Return (X, Y) of the center of cell containing provided text 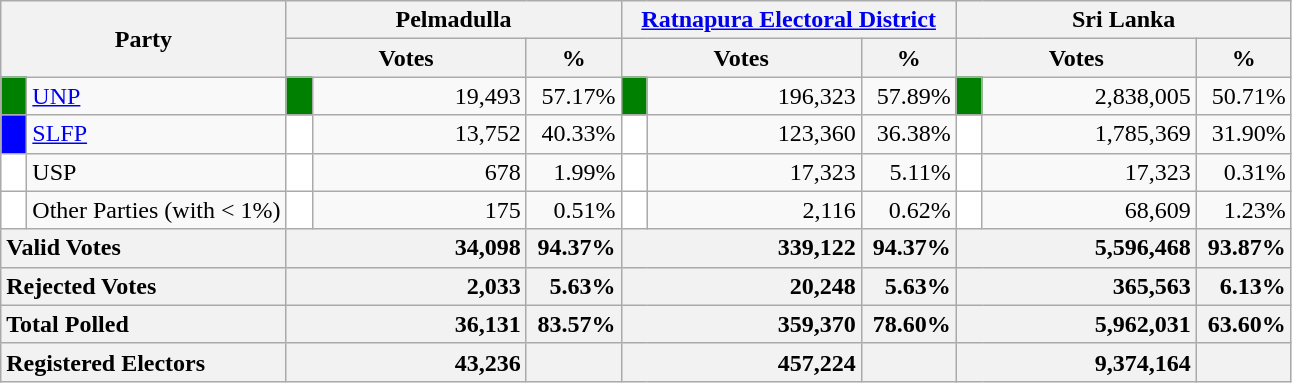
20,248 (741, 286)
34,098 (406, 248)
5,962,031 (1076, 324)
678 (419, 172)
0.62% (908, 210)
19,493 (419, 96)
0.31% (1244, 172)
Party (144, 39)
78.60% (908, 324)
2,033 (406, 286)
5.11% (908, 172)
359,370 (741, 324)
365,563 (1076, 286)
Sri Lanka (1124, 20)
339,122 (741, 248)
457,224 (741, 362)
UNP (156, 96)
13,752 (419, 134)
57.89% (908, 96)
1,785,369 (1089, 134)
50.71% (1244, 96)
1.23% (1244, 210)
Other Parties (with < 1%) (156, 210)
Valid Votes (144, 248)
36,131 (406, 324)
SLFP (156, 134)
43,236 (406, 362)
2,838,005 (1089, 96)
93.87% (1244, 248)
5,596,468 (1076, 248)
0.51% (574, 210)
Rejected Votes (144, 286)
63.60% (1244, 324)
175 (419, 210)
USP (156, 172)
Pelmadulla (454, 20)
31.90% (1244, 134)
83.57% (574, 324)
Ratnapura Electoral District (788, 20)
Total Polled (144, 324)
9,374,164 (1076, 362)
1.99% (574, 172)
2,116 (754, 210)
68,609 (1089, 210)
196,323 (754, 96)
6.13% (1244, 286)
40.33% (574, 134)
57.17% (574, 96)
36.38% (908, 134)
Registered Electors (144, 362)
123,360 (754, 134)
